Return [X, Y] of the center of cell containing provided text 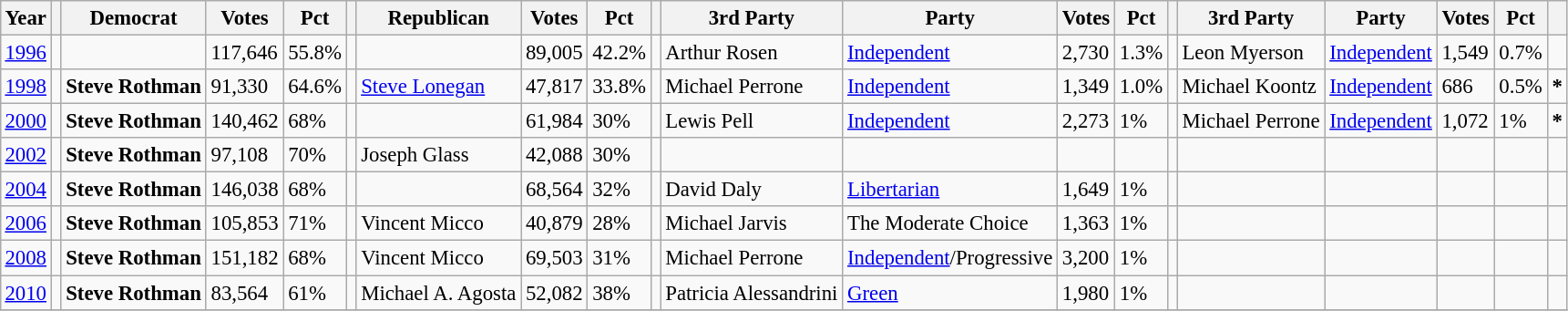
David Daly [752, 190]
32% [620, 190]
70% [315, 155]
Joseph Glass [439, 155]
151,182 [244, 258]
The Moderate Choice [950, 223]
1,363 [1086, 223]
1.0% [1141, 87]
1,549 [1465, 52]
2002 [26, 155]
Republican [439, 18]
Year [26, 18]
64.6% [315, 87]
Steve Lonegan [439, 87]
97,108 [244, 155]
55.8% [315, 52]
Democrat [133, 18]
2,273 [1086, 121]
686 [1465, 87]
2004 [26, 190]
2006 [26, 223]
Leon Myerson [1251, 52]
1.3% [1141, 52]
89,005 [554, 52]
Arthur Rosen [752, 52]
61% [315, 293]
2008 [26, 258]
1998 [26, 87]
69,503 [554, 258]
2,730 [1086, 52]
Green [950, 293]
105,853 [244, 223]
28% [620, 223]
Independent/Progressive [950, 258]
31% [620, 258]
117,646 [244, 52]
61,984 [554, 121]
47,817 [554, 87]
52,082 [554, 293]
40,879 [554, 223]
71% [315, 223]
91,330 [244, 87]
2010 [26, 293]
33.8% [620, 87]
42,088 [554, 155]
42.2% [620, 52]
Michael A. Agosta [439, 293]
0.5% [1521, 87]
3,200 [1086, 258]
1,649 [1086, 190]
83,564 [244, 293]
38% [620, 293]
Michael Koontz [1251, 87]
Libertarian [950, 190]
Patricia Alessandrini [752, 293]
140,462 [244, 121]
1,072 [1465, 121]
146,038 [244, 190]
1,980 [1086, 293]
Lewis Pell [752, 121]
68,564 [554, 190]
0.7% [1521, 52]
1996 [26, 52]
2000 [26, 121]
Michael Jarvis [752, 223]
1,349 [1086, 87]
